Determine the (X, Y) coordinate at the center of the cell enclosing the given text.  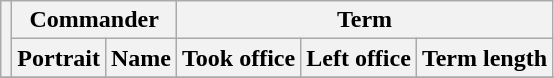
Term length (484, 58)
Portrait (59, 58)
Term (365, 20)
Commander (94, 20)
Took office (239, 58)
Left office (359, 58)
Name (140, 58)
